Determine the (x, y) coordinate at the center of the cell enclosing the given text.  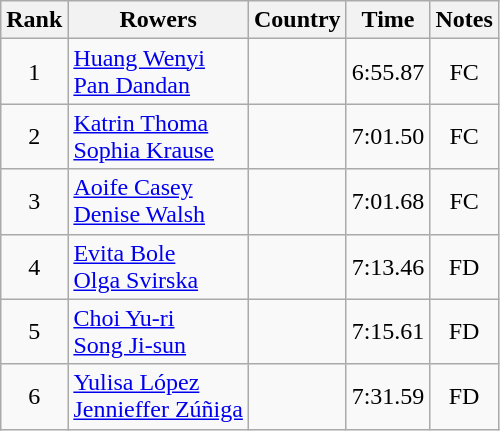
Aoife CaseyDenise Walsh (158, 202)
3 (34, 202)
Rank (34, 20)
1 (34, 72)
Time (388, 20)
2 (34, 136)
Notes (464, 20)
6 (34, 396)
Rowers (158, 20)
Huang WenyiPan Dandan (158, 72)
4 (34, 266)
Choi Yu-riSong Ji-sun (158, 332)
Yulisa LópezJennieffer Zúñiga (158, 396)
Evita BoleOlga Svirska (158, 266)
6:55.87 (388, 72)
Katrin ThomaSophia Krause (158, 136)
5 (34, 332)
7:01.50 (388, 136)
7:01.68 (388, 202)
7:13.46 (388, 266)
7:15.61 (388, 332)
7:31.59 (388, 396)
Country (297, 20)
